Extract the (x, y) coordinate from the center of the cell holding the provided text.  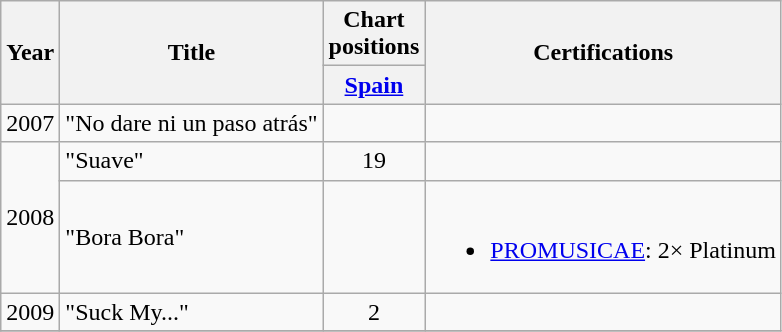
Title (192, 52)
"Suave" (192, 161)
2 (374, 312)
2009 (30, 312)
"Suck My..." (192, 312)
Year (30, 52)
19 (374, 161)
Spain (374, 85)
Certifications (604, 52)
"Bora Bora" (192, 236)
2007 (30, 123)
2008 (30, 218)
Chart positions (374, 34)
"No dare ni un paso atrás" (192, 123)
PROMUSICAE: 2× Platinum (604, 236)
